Determine the [x, y] coordinate at the center of the cell enclosing the given text.  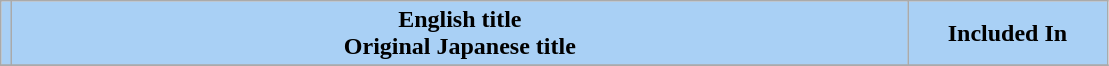
English title Original Japanese title [460, 34]
Included In [1008, 34]
